Detect which cell encompasses the target text, then output its (x, y) center coordinate. 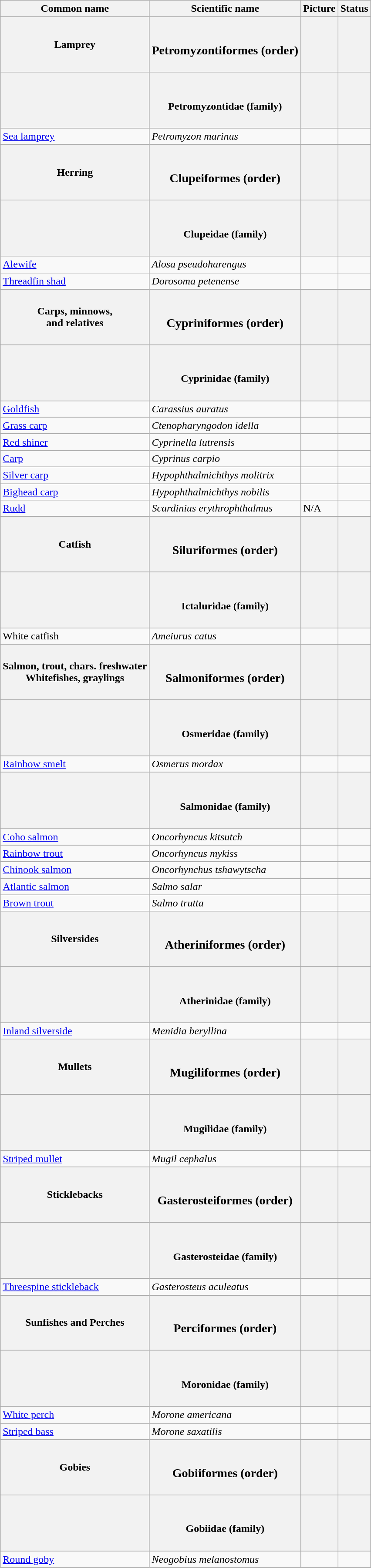
Scardinius erythrophthalmus (225, 508)
Sticklebacks (75, 1194)
Lamprey (75, 44)
Alewife (75, 264)
Mugil cephalus (225, 1159)
Carps, minnows,and relatives (75, 317)
Bighead carp (75, 492)
Oncorhyncus mykiss (225, 853)
Salmo salar (225, 886)
Gasterosteidae (family) (225, 1251)
Grass carp (75, 425)
Coho salmon (75, 837)
Herring (75, 172)
Striped bass (75, 1431)
Petromyzontiformes (order) (225, 44)
Carp (75, 458)
Dorosoma petenense (225, 281)
Gobiiformes (order) (225, 1468)
Cyprinella lutrensis (225, 442)
Catfish (75, 545)
Mugilidae (family) (225, 1122)
Rudd (75, 508)
Menidia beryllina (225, 1031)
Mugiliformes (order) (225, 1067)
Brown trout (75, 903)
Silversides (75, 939)
Inland silverside (75, 1031)
N/A (320, 508)
Clupeiformes (order) (225, 172)
Gobies (75, 1468)
Gasterosteiformes (order) (225, 1194)
Atheriniformes (order) (225, 939)
Common name (75, 9)
Petromyzon marinus (225, 137)
Siluriformes (order) (225, 545)
Ictaluridae (family) (225, 600)
Chinook salmon (75, 870)
Morone saxatilis (225, 1431)
Rainbow smelt (75, 764)
Neogobius melanostomus (225, 1559)
Salmonidae (family) (225, 800)
Ctenopharyngodon idella (225, 425)
Gasterosteus aculeatus (225, 1287)
Picture (320, 9)
Salmoniformes (order) (225, 672)
Osmeridae (family) (225, 728)
Oncorhynchus tshawytscha (225, 870)
Morone americana (225, 1415)
Goldfish (75, 409)
Striped mullet (75, 1159)
Rainbow trout (75, 853)
Silver carp (75, 475)
Cyprinidae (family) (225, 372)
Petromyzontidae (family) (225, 100)
Scientific name (225, 9)
Carassius auratus (225, 409)
Perciformes (order) (225, 1323)
Atherinidae (family) (225, 994)
Hypophthalmichthys molitrix (225, 475)
Oncorhyncus kitsutch (225, 837)
White catfish (75, 636)
Moronidae (family) (225, 1379)
Salmon, trout, chars. freshwaterWhitefishes, graylings (75, 672)
Status (354, 9)
Threespine stickleback (75, 1287)
Hypophthalmichthys nobilis (225, 492)
Alosa pseudoharengus (225, 264)
Mullets (75, 1067)
Cyprinus carpio (225, 458)
Gobiidae (family) (225, 1523)
Sunfishes and Perches (75, 1323)
Cypriniformes (order) (225, 317)
Clupeidae (family) (225, 228)
Sea lamprey (75, 137)
Ameiurus catus (225, 636)
Threadfin shad (75, 281)
Round goby (75, 1559)
Osmerus mordax (225, 764)
Salmo trutta (225, 903)
White perch (75, 1415)
Atlantic salmon (75, 886)
Red shiner (75, 442)
